Search for the cell housing the specified text and yield its [x, y] center coordinate. 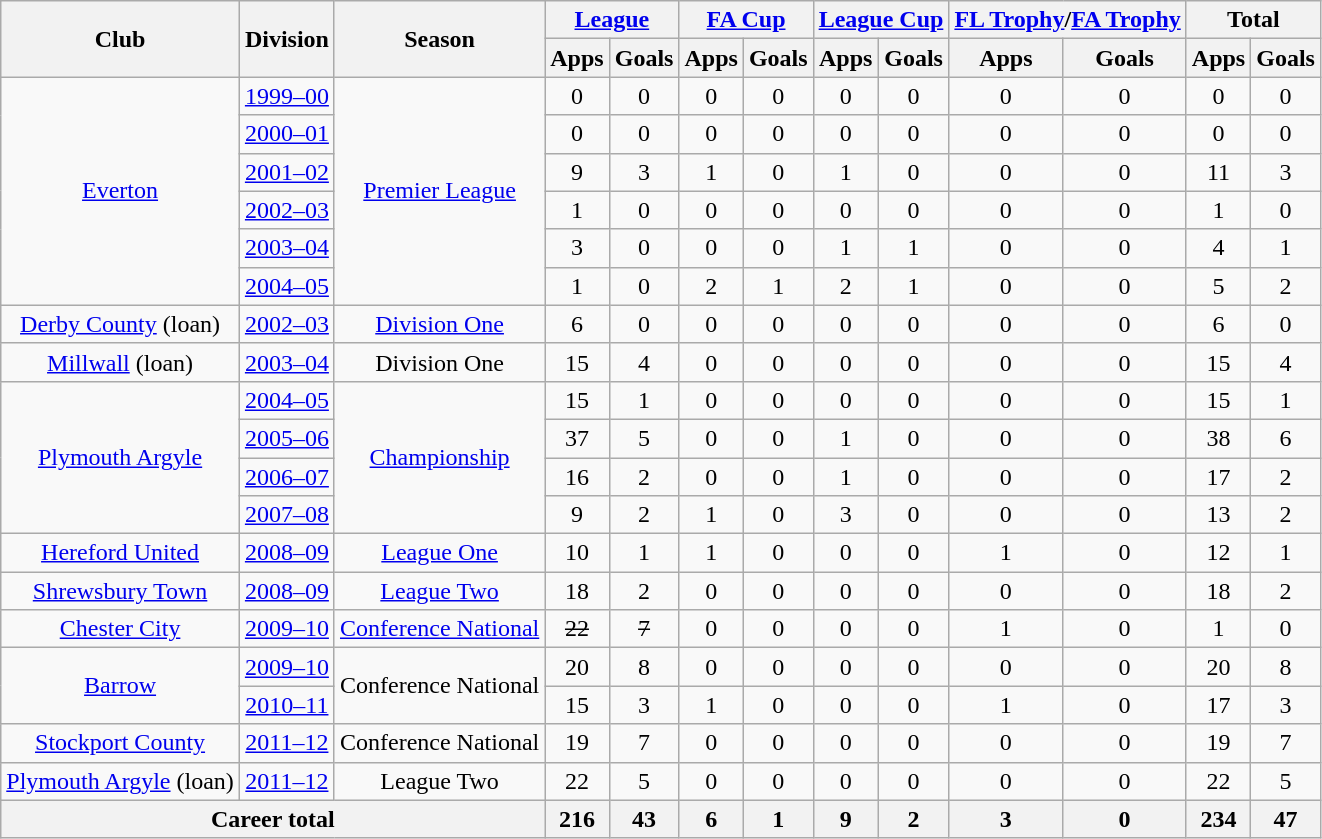
Plymouth Argyle [120, 457]
Chester City [120, 629]
37 [577, 438]
Hereford United [120, 553]
FL Trophy/FA Trophy [1068, 20]
Millwall (loan) [120, 362]
Season [439, 39]
FA Cup [746, 20]
38 [1218, 438]
Premier League [439, 191]
2000–01 [286, 134]
League Cup [881, 20]
43 [644, 819]
11 [1218, 172]
Club [120, 39]
League One [439, 553]
47 [1286, 819]
Derby County (loan) [120, 324]
2005–06 [286, 438]
2007–08 [286, 515]
League [612, 20]
Shrewsbury Town [120, 591]
13 [1218, 515]
Barrow [120, 686]
Division [286, 39]
10 [577, 553]
234 [1218, 819]
216 [577, 819]
12 [1218, 553]
16 [577, 477]
Total [1253, 20]
Plymouth Argyle (loan) [120, 781]
2001–02 [286, 172]
2010–11 [286, 705]
2006–07 [286, 477]
Everton [120, 191]
1999–00 [286, 96]
Championship [439, 457]
Career total [273, 819]
Stockport County [120, 743]
